Provide the (x, y) coordinate of the cell's center where the given text is located.  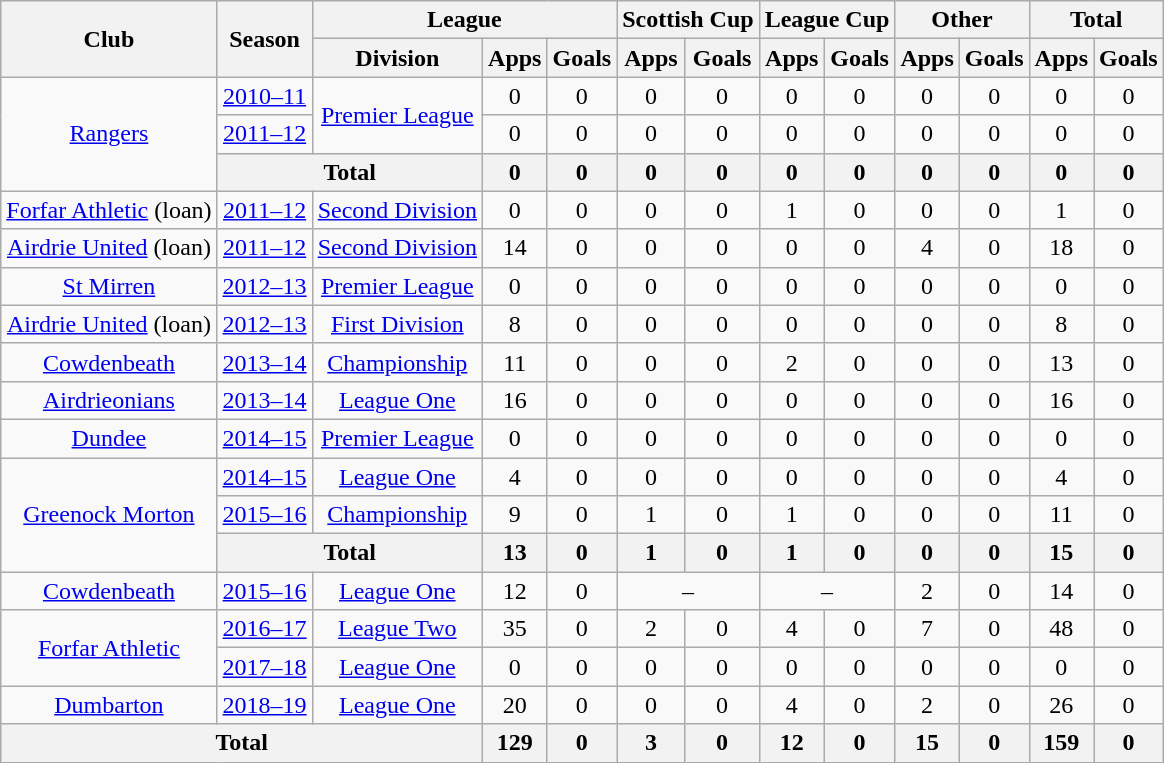
Dumbarton (109, 705)
League Cup (827, 20)
First Division (397, 324)
St Mirren (109, 286)
Forfar Athletic (loan) (109, 210)
18 (1061, 248)
2016–17 (264, 629)
129 (515, 743)
Season (264, 39)
3 (651, 743)
48 (1061, 629)
159 (1061, 743)
Rangers (109, 134)
9 (515, 515)
7 (927, 629)
Scottish Cup (688, 20)
26 (1061, 705)
Club (109, 39)
35 (515, 629)
2017–18 (264, 667)
Other (962, 20)
Forfar Athletic (109, 648)
Greenock Morton (109, 515)
Dundee (109, 438)
Division (397, 58)
20 (515, 705)
2010–11 (264, 96)
League (464, 20)
2018–19 (264, 705)
Airdrieonians (109, 400)
League Two (397, 629)
